Capture the cell that displays the provided text and extract its (x, y) central coordinate. 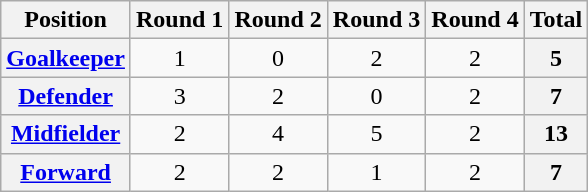
13 (556, 134)
Forward (66, 172)
Round 2 (278, 20)
Round 3 (376, 20)
Round 1 (179, 20)
Total (556, 20)
Midfielder (66, 134)
Goalkeeper (66, 58)
4 (278, 134)
Round 4 (475, 20)
Defender (66, 96)
3 (179, 96)
Position (66, 20)
